Scan for the cell matching the given text and deliver its (x, y) coordinate at center. 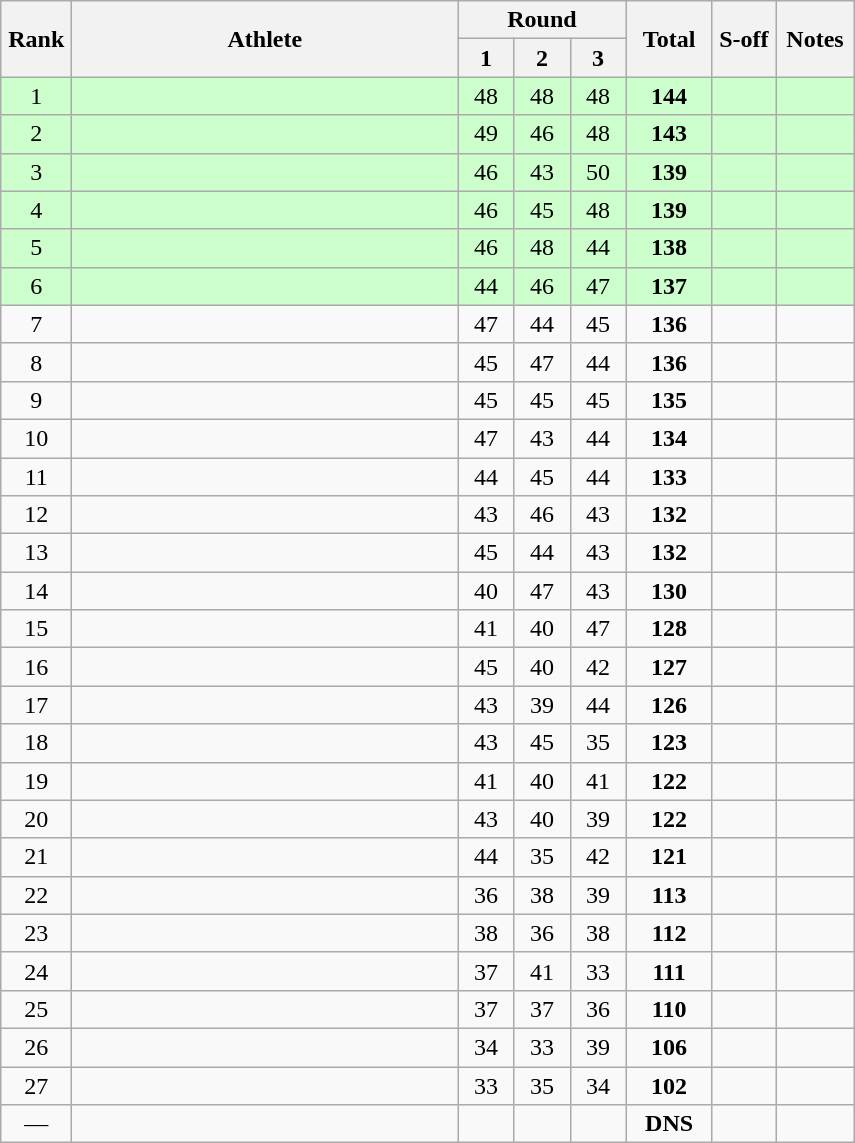
128 (669, 629)
106 (669, 1047)
15 (36, 629)
102 (669, 1085)
10 (36, 438)
4 (36, 210)
6 (36, 286)
49 (486, 134)
121 (669, 857)
127 (669, 667)
Total (669, 39)
— (36, 1124)
134 (669, 438)
14 (36, 591)
12 (36, 515)
8 (36, 362)
16 (36, 667)
5 (36, 248)
123 (669, 743)
27 (36, 1085)
DNS (669, 1124)
Rank (36, 39)
135 (669, 400)
111 (669, 971)
133 (669, 477)
26 (36, 1047)
13 (36, 553)
143 (669, 134)
19 (36, 781)
113 (669, 895)
110 (669, 1009)
112 (669, 933)
Round (542, 20)
50 (598, 172)
130 (669, 591)
21 (36, 857)
138 (669, 248)
137 (669, 286)
126 (669, 705)
11 (36, 477)
24 (36, 971)
144 (669, 96)
7 (36, 324)
23 (36, 933)
22 (36, 895)
S-off (744, 39)
20 (36, 819)
Athlete (265, 39)
25 (36, 1009)
9 (36, 400)
17 (36, 705)
Notes (816, 39)
18 (36, 743)
